Pinpoint the cell where the given text exists, returning its [x, y] midpoint coordinate. 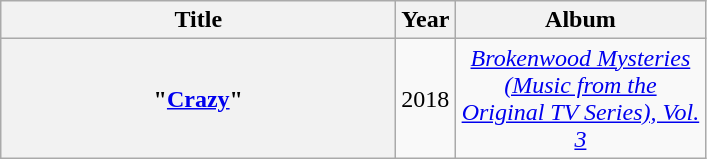
Album [580, 20]
Brokenwood Mysteries (Music from the Original TV Series), Vol. 3 [580, 98]
Title [198, 20]
2018 [426, 98]
"Crazy" [198, 98]
Year [426, 20]
